Scan for the cell matching the given text and deliver its (x, y) coordinate at center. 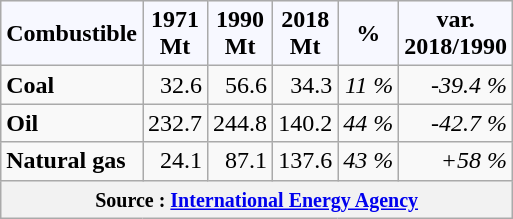
Oil (72, 123)
87.1 (240, 161)
244.8 (240, 123)
Combustible (72, 34)
56.6 (240, 85)
34.3 (306, 85)
-42.7 % (456, 123)
var.2018/1990 (456, 34)
% (368, 34)
1990Mt (240, 34)
2018Mt (306, 34)
Coal (72, 85)
+58 % (456, 161)
137.6 (306, 161)
232.7 (174, 123)
24.1 (174, 161)
-39.4 % (456, 85)
1971Mt (174, 34)
43 % (368, 161)
32.6 (174, 85)
Natural gas (72, 161)
Source : International Energy Agency (257, 199)
44 % (368, 123)
11 % (368, 85)
140.2 (306, 123)
